Find where the given text appears and provide that cell's center as (x, y) coordinate. 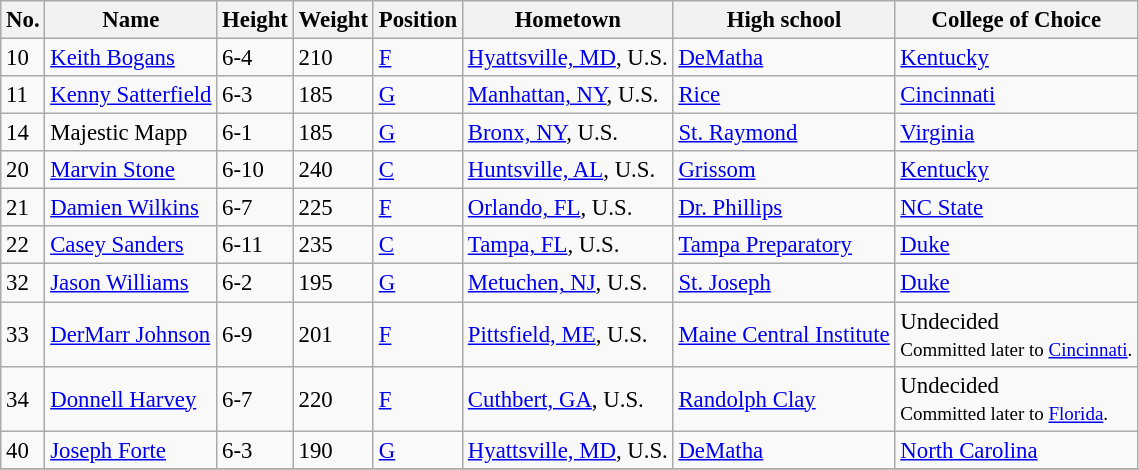
College of Choice (1016, 20)
Bronx, NY, U.S. (568, 133)
St. Raymond (784, 133)
6-10 (255, 170)
6-2 (255, 283)
Tampa, FL, U.S. (568, 245)
10 (23, 58)
210 (333, 58)
22 (23, 245)
Tampa Preparatory (784, 245)
6-9 (255, 334)
North Carolina (1016, 450)
Jason Williams (131, 283)
240 (333, 170)
High school (784, 20)
Name (131, 20)
32 (23, 283)
11 (23, 95)
Kenny Satterfield (131, 95)
UndecidedCommitted later to Florida. (1016, 398)
220 (333, 398)
Grissom (784, 170)
Hometown (568, 20)
Randolph Clay (784, 398)
DerMarr Johnson (131, 334)
Rice (784, 95)
UndecidedCommitted later to Cincinnati. (1016, 334)
201 (333, 334)
6-11 (255, 245)
Position (418, 20)
NC State (1016, 208)
Cuthbert, GA, U.S. (568, 398)
Maine Central Institute (784, 334)
225 (333, 208)
Height (255, 20)
Orlando, FL, U.S. (568, 208)
33 (23, 334)
20 (23, 170)
Damien Wilkins (131, 208)
Weight (333, 20)
195 (333, 283)
6-4 (255, 58)
235 (333, 245)
Cincinnati (1016, 95)
No. (23, 20)
Keith Bogans (131, 58)
40 (23, 450)
Metuchen, NJ, U.S. (568, 283)
Majestic Mapp (131, 133)
St. Joseph (784, 283)
Virginia (1016, 133)
14 (23, 133)
Joseph Forte (131, 450)
21 (23, 208)
190 (333, 450)
Donnell Harvey (131, 398)
34 (23, 398)
6-1 (255, 133)
Dr. Phillips (784, 208)
Huntsville, AL, U.S. (568, 170)
Casey Sanders (131, 245)
Pittsfield, ME, U.S. (568, 334)
Marvin Stone (131, 170)
Manhattan, NY, U.S. (568, 95)
